Extract the [X, Y] coordinate from the center of the cell holding the provided text.  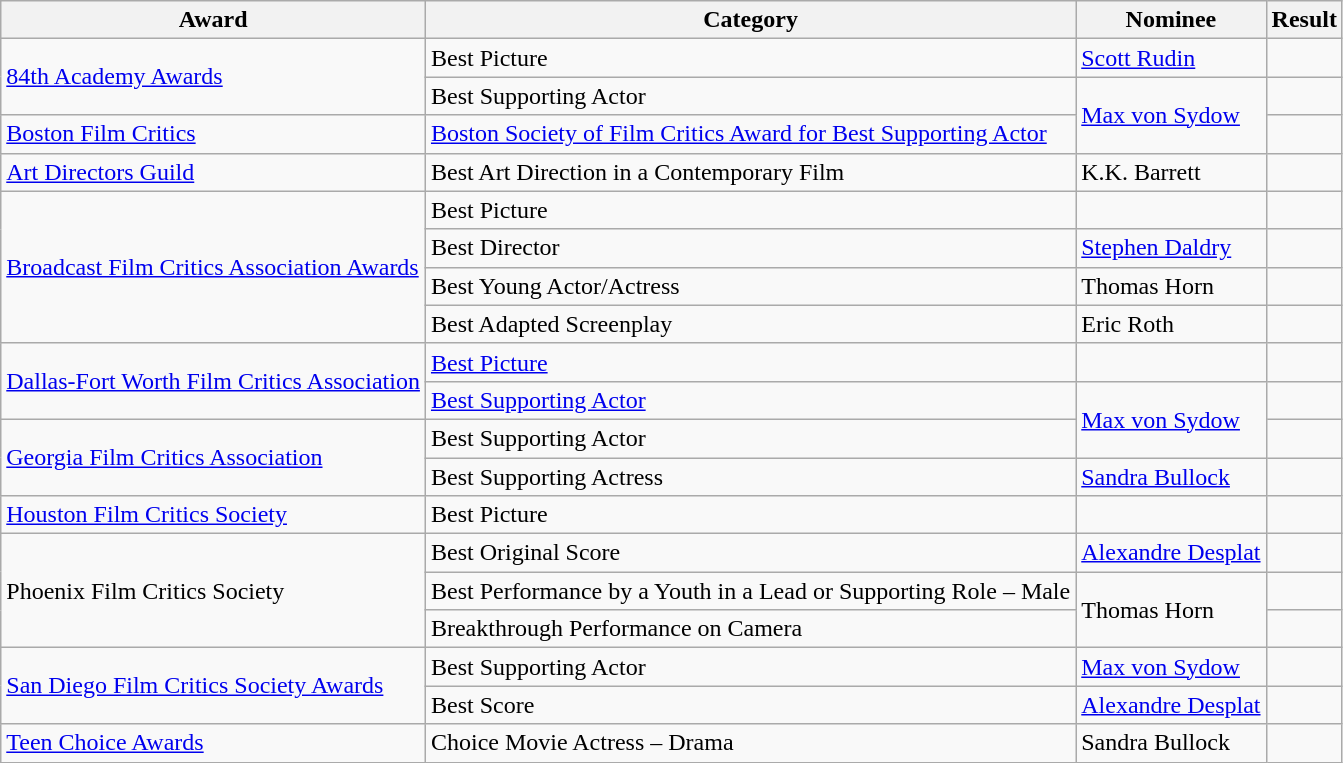
Result [1304, 20]
84th Academy Awards [214, 77]
Best Young Actor/Actress [750, 286]
Art Directors Guild [214, 172]
Category [750, 20]
Broadcast Film Critics Association Awards [214, 267]
Georgia Film Critics Association [214, 457]
Best Adapted Screenplay [750, 324]
Scott Rudin [1171, 58]
Eric Roth [1171, 324]
Best Art Direction in a Contemporary Film [750, 172]
Best Score [750, 705]
Houston Film Critics Society [214, 515]
Choice Movie Actress – Drama [750, 743]
Best Supporting Actress [750, 477]
Dallas-Fort Worth Film Critics Association [214, 381]
Best Director [750, 248]
San Diego Film Critics Society Awards [214, 686]
Award [214, 20]
Teen Choice Awards [214, 743]
Nominee [1171, 20]
Phoenix Film Critics Society [214, 591]
Boston Film Critics [214, 134]
Boston Society of Film Critics Award for Best Supporting Actor [750, 134]
Best Performance by a Youth in a Lead or Supporting Role – Male [750, 591]
Stephen Daldry [1171, 248]
Breakthrough Performance on Camera [750, 629]
K.K. Barrett [1171, 172]
Best Original Score [750, 553]
